Scan for the cell matching the given text and deliver its [x, y] coordinate at center. 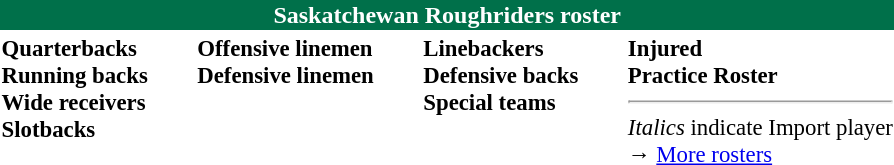
Saskatchewan Roughriders roster [447, 15]
